Capture the cell that displays the provided text and extract its (x, y) central coordinate. 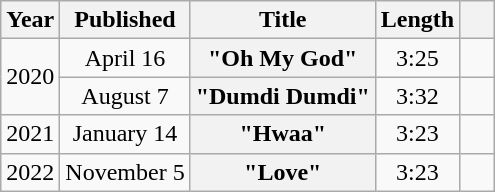
"Love" (282, 172)
Title (282, 20)
3:25 (417, 58)
3:32 (417, 96)
Published (125, 20)
August 7 (125, 96)
2022 (30, 172)
April 16 (125, 58)
2021 (30, 134)
Year (30, 20)
"Oh My God" (282, 58)
Length (417, 20)
November 5 (125, 172)
"Dumdi Dumdi" (282, 96)
January 14 (125, 134)
"Hwaa" (282, 134)
2020 (30, 77)
